From the cell containing the given text, extract its center point as (X, Y) coordinate. 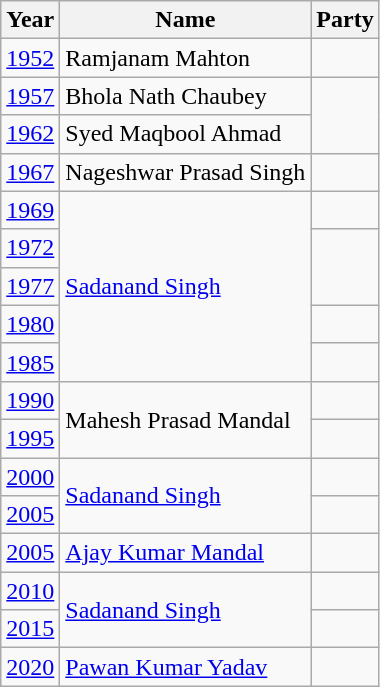
Year (30, 20)
Mahesh Prasad Mandal (186, 419)
1957 (30, 96)
2000 (30, 477)
1980 (30, 324)
Bhola Nath Chaubey (186, 96)
1972 (30, 248)
1990 (30, 400)
Ajay Kumar Mandal (186, 553)
2015 (30, 629)
Nageshwar Prasad Singh (186, 172)
1977 (30, 286)
1952 (30, 58)
1995 (30, 438)
2020 (30, 667)
Ramjanam Mahton (186, 58)
1962 (30, 134)
2010 (30, 591)
Party (345, 20)
Syed Maqbool Ahmad (186, 134)
Pawan Kumar Yadav (186, 667)
Name (186, 20)
1967 (30, 172)
1969 (30, 210)
1985 (30, 362)
